Locate the cell with the specified text and output its (X, Y) center coordinate. 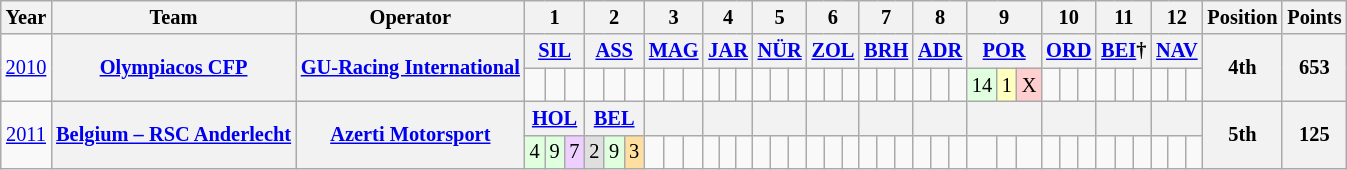
BRH (886, 51)
5 (780, 17)
10 (1068, 17)
GU-Racing International (410, 68)
2011 (26, 134)
ADR (940, 51)
BEL (614, 118)
POR (1004, 51)
Team (174, 17)
ASS (614, 51)
Azerti Motorsport (410, 134)
125 (1314, 134)
NÜR (780, 51)
X (1029, 85)
Points (1314, 17)
14 (982, 85)
11 (1124, 17)
6 (834, 17)
2010 (26, 68)
SIL (555, 51)
NAV (1176, 51)
Year (26, 17)
ORD (1068, 51)
Belgium – RSC Anderlecht (174, 134)
Position (1242, 17)
BEI† (1124, 51)
8 (940, 17)
MAG (674, 51)
12 (1176, 17)
HOL (555, 118)
4th (1242, 68)
ZOL (834, 51)
Operator (410, 17)
Olympiacos CFP (174, 68)
653 (1314, 68)
JAR (728, 51)
5th (1242, 134)
